Capture the cell that displays the provided text and extract its (X, Y) central coordinate. 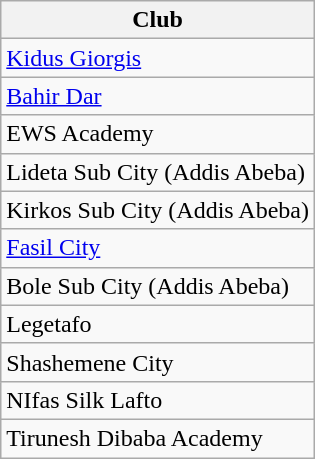
Lideta Sub City (Addis Abeba) (158, 172)
Fasil City (158, 248)
Club (158, 20)
Legetafo (158, 324)
EWS Academy (158, 134)
Kirkos Sub City (Addis Abeba) (158, 210)
Tirunesh Dibaba Academy (158, 438)
Bole Sub City (Addis Abeba) (158, 286)
Shashemene City (158, 362)
Kidus Giorgis (158, 58)
NIfas Silk Lafto (158, 400)
Bahir Dar (158, 96)
